Output the [X, Y] coordinate of the center of the cell containing the given text.  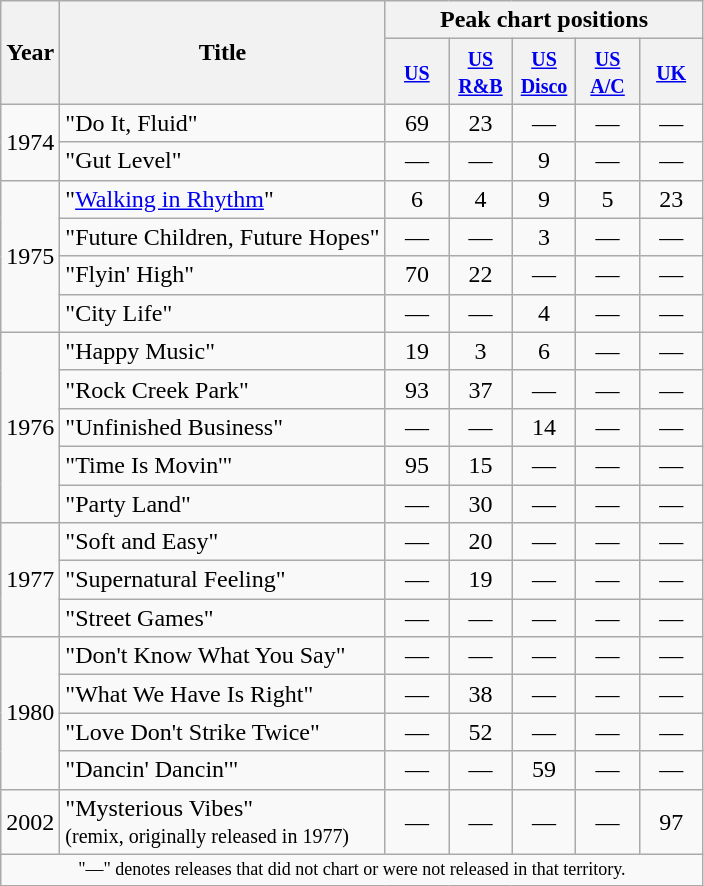
1976 [30, 427]
2002 [30, 822]
"Soft and Easy" [222, 542]
UK [671, 72]
95 [417, 465]
20 [481, 542]
"Party Land" [222, 503]
1974 [30, 142]
93 [417, 389]
"Mysterious Vibes" (remix, originally released in 1977) [222, 822]
US A/C [608, 72]
"Don't Know What You Say" [222, 656]
Peak chart positions [544, 20]
70 [417, 275]
14 [544, 427]
"City Life" [222, 313]
US [417, 72]
Title [222, 52]
1977 [30, 580]
US Disco [544, 72]
30 [481, 503]
"Rock Creek Park" [222, 389]
US R&B [481, 72]
"—" denotes releases that did not chart or were not released in that territory. [352, 870]
5 [608, 199]
Year [30, 52]
"Unfinished Business" [222, 427]
"Happy Music" [222, 351]
— [481, 822]
69 [417, 123]
"What We Have Is Right" [222, 694]
"Dancin' Dancin'" [222, 770]
"Love Don't Strike Twice" [222, 732]
"Future Children, Future Hopes" [222, 237]
15 [481, 465]
59 [544, 770]
"Time Is Movin'" [222, 465]
"Supernatural Feeling" [222, 580]
37 [481, 389]
"Flyin' High" [222, 275]
1980 [30, 713]
38 [481, 694]
22 [481, 275]
97 [671, 822]
"Gut Level" [222, 161]
"Do It, Fluid" [222, 123]
52 [481, 732]
1975 [30, 256]
"Walking in Rhythm" [222, 199]
"Street Games" [222, 618]
